Pinpoint the cell where the given text exists, returning its (x, y) midpoint coordinate. 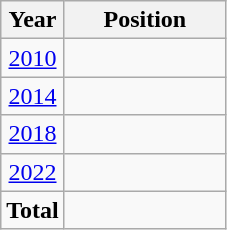
Total (33, 210)
Year (33, 20)
2014 (33, 96)
2018 (33, 134)
2022 (33, 172)
2010 (33, 58)
Position (144, 20)
